For the text-containing cell, return its midpoint in (x, y) coordinate format. 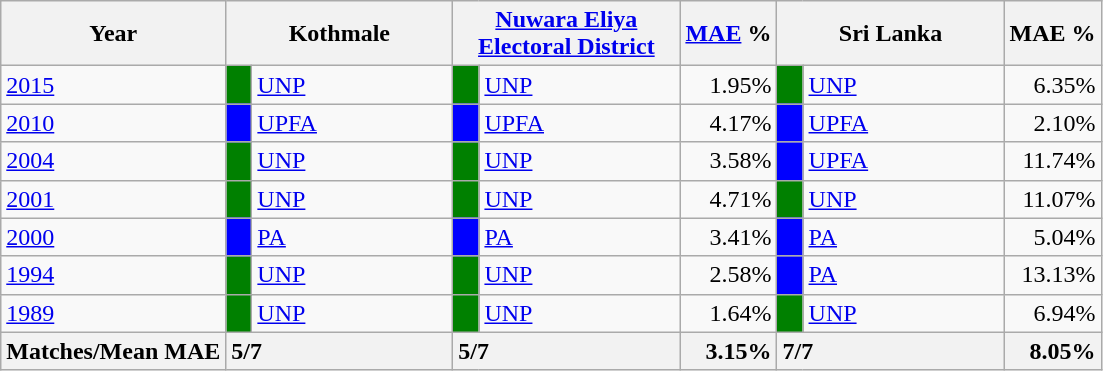
11.74% (1052, 161)
2004 (114, 161)
2015 (114, 85)
6.94% (1052, 313)
2010 (114, 123)
Sri Lanka (890, 34)
2.58% (728, 275)
8.05% (1052, 351)
2000 (114, 237)
6.35% (1052, 85)
Kothmale (340, 34)
3.15% (728, 351)
2001 (114, 199)
1989 (114, 313)
4.17% (728, 123)
Matches/Mean MAE (114, 351)
11.07% (1052, 199)
1994 (114, 275)
Year (114, 34)
4.71% (728, 199)
1.95% (728, 85)
13.13% (1052, 275)
Nuwara Eliya Electoral District (566, 34)
3.41% (728, 237)
1.64% (728, 313)
3.58% (728, 161)
2.10% (1052, 123)
5.04% (1052, 237)
7/7 (890, 351)
